From the cell containing the given text, extract its center point as [X, Y] coordinate. 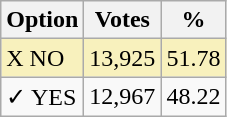
51.78 [194, 58]
12,967 [122, 97]
48.22 [194, 97]
X NO [42, 58]
✓ YES [42, 97]
Votes [122, 20]
Option [42, 20]
13,925 [122, 58]
% [194, 20]
